Locate the cell with the specified text and output its (x, y) center coordinate. 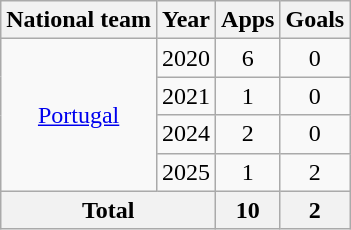
Year (186, 20)
2020 (186, 58)
2025 (186, 172)
Apps (248, 20)
10 (248, 210)
National team (79, 20)
2024 (186, 134)
Total (108, 210)
2021 (186, 96)
Goals (315, 20)
6 (248, 58)
Portugal (79, 115)
